For the text-containing cell, return its midpoint in [x, y] coordinate format. 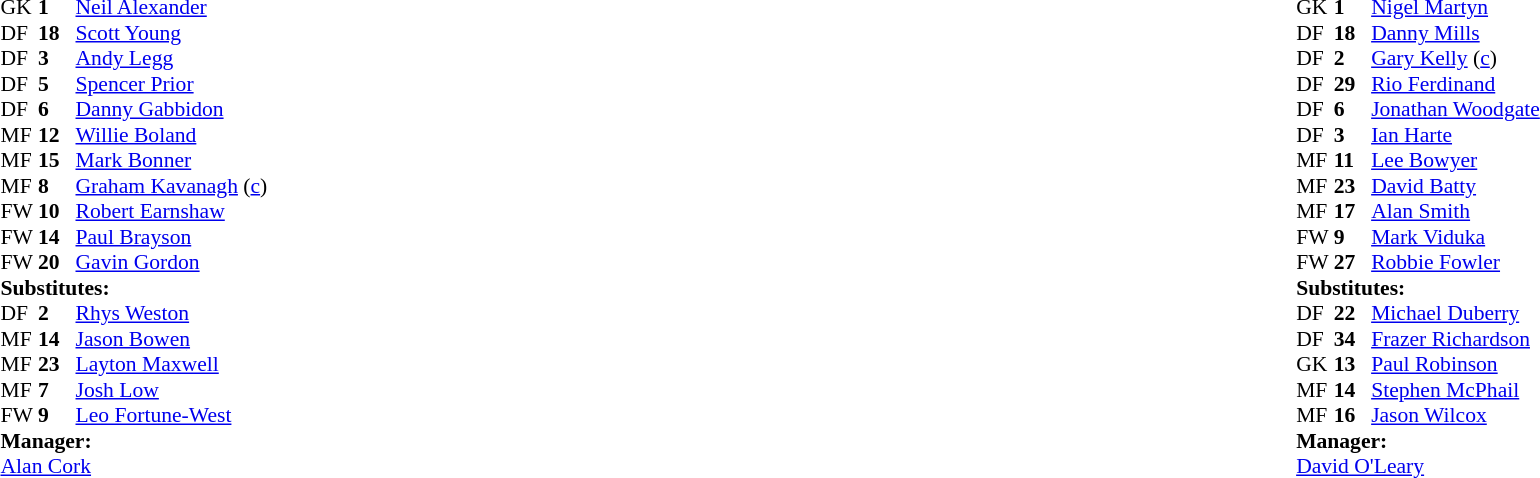
8 [57, 186]
GK [1315, 365]
12 [57, 135]
Ian Harte [1456, 135]
17 [1353, 211]
Leo Fortune-West [172, 415]
Spencer Prior [172, 84]
Willie Boland [172, 135]
Stephen McPhail [1456, 390]
Michael Duberry [1456, 313]
Lee Bowyer [1456, 161]
29 [1353, 84]
Gavin Gordon [172, 263]
Robbie Fowler [1456, 263]
Paul Robinson [1456, 365]
Robert Earnshaw [172, 211]
13 [1353, 365]
Danny Mills [1456, 33]
22 [1353, 313]
Rio Ferdinand [1456, 84]
Josh Low [172, 390]
Graham Kavanagh (c) [172, 186]
20 [57, 263]
David Batty [1456, 186]
15 [57, 161]
Scott Young [172, 33]
Mark Viduka [1456, 237]
Danny Gabbidon [172, 109]
34 [1353, 339]
Layton Maxwell [172, 365]
Jason Wilcox [1456, 415]
5 [57, 84]
Alan Smith [1456, 211]
Rhys Weston [172, 313]
16 [1353, 415]
Gary Kelly (c) [1456, 59]
Jason Bowen [172, 339]
27 [1353, 263]
10 [57, 211]
Frazer Richardson [1456, 339]
Mark Bonner [172, 161]
Paul Brayson [172, 237]
Jonathan Woodgate [1456, 109]
11 [1353, 161]
Andy Legg [172, 59]
7 [57, 390]
